Search for the cell housing the specified text and yield its (x, y) center coordinate. 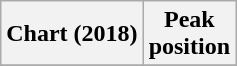
Chart (2018) (72, 34)
Peak position (189, 34)
